Detect which cell encompasses the target text, then output its [X, Y] center coordinate. 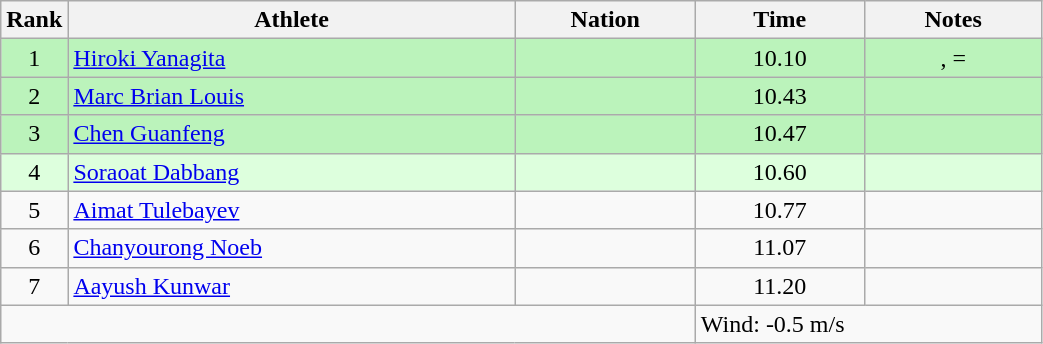
11.20 [780, 286]
Time [780, 20]
2 [34, 96]
Soraoat Dabbang [292, 172]
Chen Guanfeng [292, 134]
Hiroki Yanagita [292, 58]
Nation [605, 20]
10.10 [780, 58]
, = [953, 58]
10.60 [780, 172]
10.43 [780, 96]
3 [34, 134]
Marc Brian Louis [292, 96]
Wind: -0.5 m/s [868, 324]
Aayush Kunwar [292, 286]
Chanyourong Noeb [292, 248]
10.77 [780, 210]
1 [34, 58]
10.47 [780, 134]
4 [34, 172]
Athlete [292, 20]
7 [34, 286]
5 [34, 210]
6 [34, 248]
Aimat Tulebayev [292, 210]
Notes [953, 20]
11.07 [780, 248]
Rank [34, 20]
